Output the (x, y) coordinate of the center of the cell containing the given text.  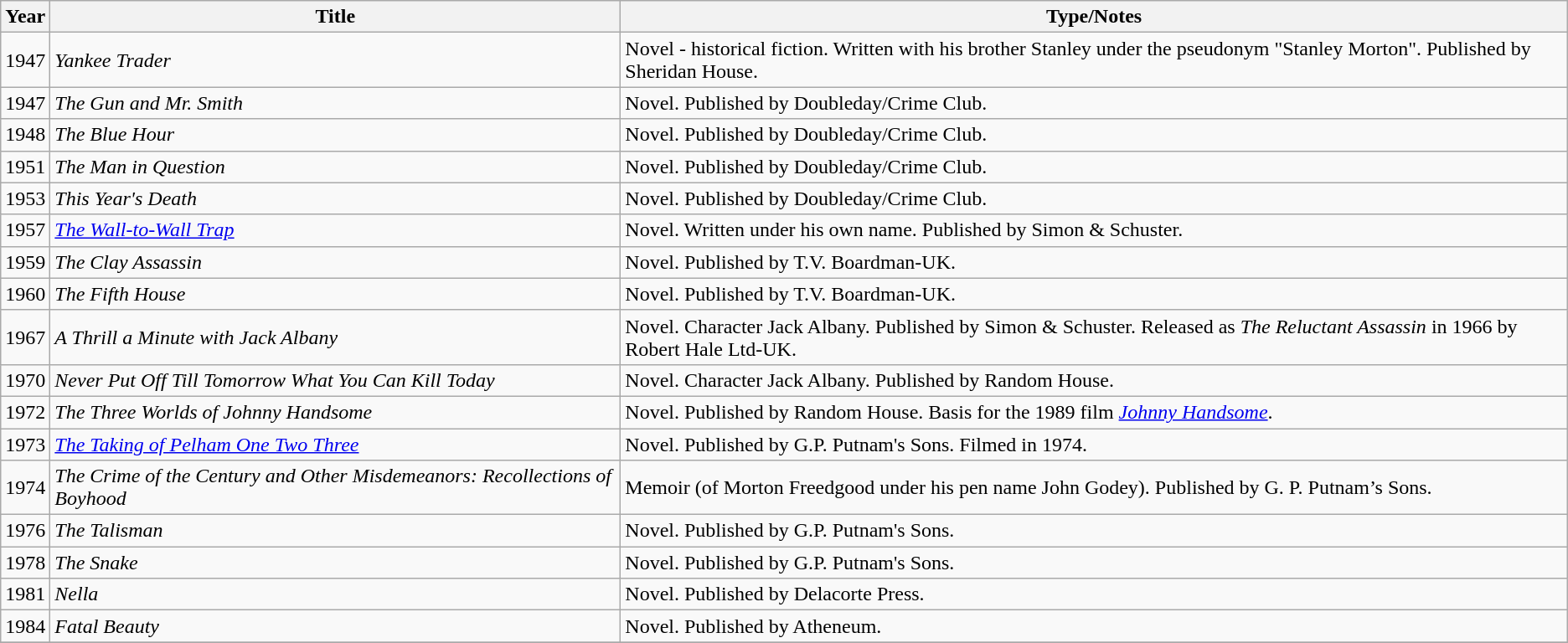
The Clay Assassin (335, 262)
1959 (25, 262)
Fatal Beauty (335, 626)
The Blue Hour (335, 135)
Novel. Published by Atheneum. (1094, 626)
1981 (25, 594)
1953 (25, 198)
Novel. Written under his own name. Published by Simon & Schuster. (1094, 230)
The Talisman (335, 531)
The Snake (335, 563)
This Year's Death (335, 198)
Novel. Character Jack Albany. Published by Random House. (1094, 380)
The Taking of Pelham One Two Three (335, 445)
Novel - historical fiction. Written with his brother Stanley under the pseudonym "Stanley Morton". Published by Sheridan House. (1094, 60)
The Wall-to-Wall Trap (335, 230)
The Gun and Mr. Smith (335, 103)
The Fifth House (335, 294)
1957 (25, 230)
Memoir (of Morton Freedgood under his pen name John Godey). Published by G. P. Putnam’s Sons. (1094, 487)
Yankee Trader (335, 60)
The Man in Question (335, 167)
1972 (25, 412)
Never Put Off Till Tomorrow What You Can Kill Today (335, 380)
Novel. Character Jack Albany. Published by Simon & Schuster. Released as The Reluctant Assassin in 1966 by Robert Hale Ltd-UK. (1094, 337)
Title (335, 17)
Novel. Published by Random House. Basis for the 1989 film Johnny Handsome. (1094, 412)
1960 (25, 294)
1978 (25, 563)
Novel. Published by G.P. Putnam's Sons. Filmed in 1974. (1094, 445)
The Three Worlds of Johnny Handsome (335, 412)
1984 (25, 626)
Novel. Published by Delacorte Press. (1094, 594)
1948 (25, 135)
Year (25, 17)
1967 (25, 337)
1970 (25, 380)
1951 (25, 167)
Type/Notes (1094, 17)
A Thrill a Minute with Jack Albany (335, 337)
1976 (25, 531)
Nella (335, 594)
The Crime of the Century and Other Misdemeanors: Recollections of Boyhood (335, 487)
1974 (25, 487)
1973 (25, 445)
